Determine the (X, Y) coordinate at the center of the cell enclosing the given text.  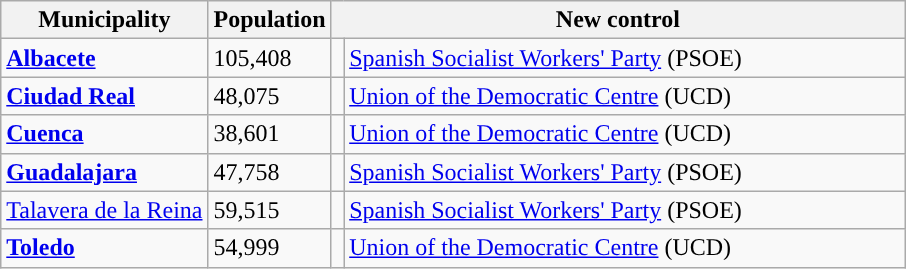
Talavera de la Reina (104, 210)
38,601 (270, 134)
Toledo (104, 248)
59,515 (270, 210)
Cuenca (104, 134)
Guadalajara (104, 172)
Ciudad Real (104, 96)
Albacete (104, 58)
54,999 (270, 248)
Population (270, 20)
Municipality (104, 20)
105,408 (270, 58)
47,758 (270, 172)
New control (618, 20)
48,075 (270, 96)
